Return (x, y) of the center of cell containing provided text 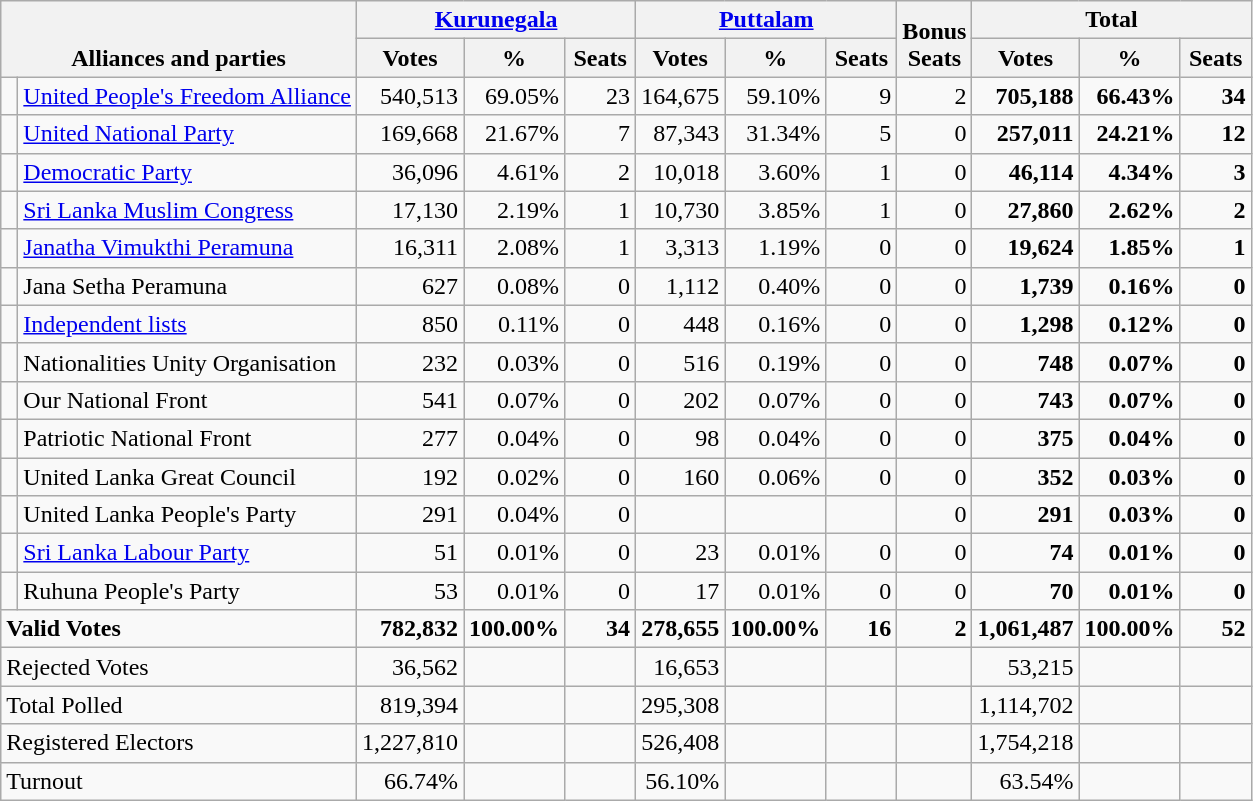
United National Party (188, 134)
Democratic Party (188, 172)
36,562 (410, 667)
74 (1026, 553)
295,308 (680, 705)
87,343 (680, 134)
278,655 (680, 629)
United Lanka Great Council (188, 477)
Ruhuna People's Party (188, 591)
10,018 (680, 172)
627 (410, 286)
Nationalities Unity Organisation (188, 362)
46,114 (1026, 172)
2.62% (1130, 210)
516 (680, 362)
3,313 (680, 248)
Kurunegala (496, 20)
98 (680, 438)
0.40% (776, 286)
52 (1216, 629)
1,298 (1026, 324)
7 (600, 134)
Sri Lanka Muslim Congress (188, 210)
4.61% (514, 172)
United Lanka People's Party (188, 515)
540,513 (410, 96)
277 (410, 438)
0.08% (514, 286)
2.08% (514, 248)
1,114,702 (1026, 705)
3 (1216, 172)
63.54% (1026, 781)
59.10% (776, 96)
782,832 (410, 629)
850 (410, 324)
Valid Votes (179, 629)
0.11% (514, 324)
United People's Freedom Alliance (188, 96)
53 (410, 591)
BonusSeats (934, 39)
Total (1112, 20)
16 (862, 629)
17,130 (410, 210)
Turnout (179, 781)
3.60% (776, 172)
Our National Front (188, 400)
1,061,487 (1026, 629)
1,112 (680, 286)
0.19% (776, 362)
Janatha Vimukthi Peramuna (188, 248)
Puttalam (766, 20)
Sri Lanka Labour Party (188, 553)
19,624 (1026, 248)
1,739 (1026, 286)
Registered Electors (179, 743)
4.34% (1130, 172)
Jana Setha Peramuna (188, 286)
53,215 (1026, 667)
0.06% (776, 477)
164,675 (680, 96)
0.02% (514, 477)
21.67% (514, 134)
5 (862, 134)
2.19% (514, 210)
1,227,810 (410, 743)
202 (680, 400)
705,188 (1026, 96)
69.05% (514, 96)
10,730 (680, 210)
36,096 (410, 172)
352 (1026, 477)
9 (862, 96)
12 (1216, 134)
819,394 (410, 705)
257,011 (1026, 134)
66.43% (1130, 96)
17 (680, 591)
Total Polled (179, 705)
160 (680, 477)
169,668 (410, 134)
70 (1026, 591)
Patriotic National Front (188, 438)
448 (680, 324)
375 (1026, 438)
16,653 (680, 667)
526,408 (680, 743)
541 (410, 400)
1,754,218 (1026, 743)
3.85% (776, 210)
192 (410, 477)
31.34% (776, 134)
Rejected Votes (179, 667)
0.12% (1130, 324)
1.85% (1130, 248)
Alliances and parties (179, 39)
66.74% (410, 781)
56.10% (680, 781)
24.21% (1130, 134)
16,311 (410, 248)
748 (1026, 362)
27,860 (1026, 210)
743 (1026, 400)
1.19% (776, 248)
51 (410, 553)
232 (410, 362)
Independent lists (188, 324)
